From the cell containing the given text, extract its center point as (X, Y) coordinate. 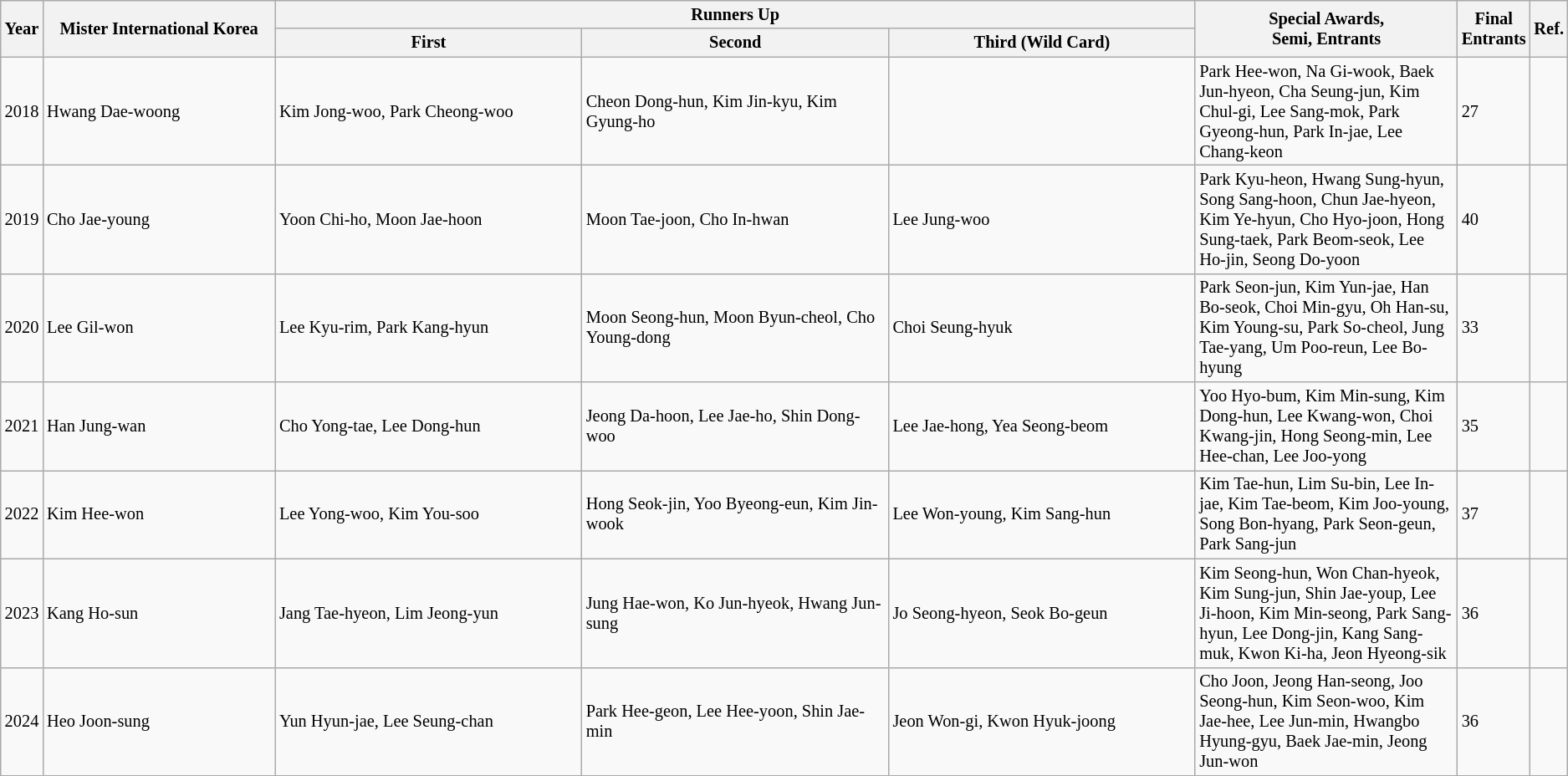
Heo Joon-sung (159, 722)
Lee Yong-woo, Kim You-soo (428, 514)
Jang Tae-hyeon, Lim Jeong-yun (428, 613)
Moon Tae-joon, Cho In-hwan (736, 219)
2021 (22, 426)
2020 (22, 328)
Park Hee-geon, Lee Hee-yoon, Shin Jae-min (736, 722)
Lee Gil-won (159, 328)
Third (Wild Card) (1042, 43)
Cho Joon, Jeong Han-seong, Joo Seong-hun, Kim Seon-woo, Kim Jae-hee, Lee Jun-min, Hwangbo Hyung-gyu, Baek Jae-min, Jeong Jun-won (1326, 722)
Ref. (1549, 28)
Cheon Dong-hun, Kim Jin-kyu, Kim Gyung-ho (736, 111)
2024 (22, 722)
Lee Jae-hong, Yea Seong-beom (1042, 426)
2023 (22, 613)
Mister International Korea (159, 28)
40 (1494, 219)
Hong Seok-jin, Yoo Byeong-eun, Kim Jin-wook (736, 514)
Lee Kyu-rim, Park Kang-hyun (428, 328)
Second (736, 43)
Jeong Da-hoon, Lee Jae-ho, Shin Dong-woo (736, 426)
27 (1494, 111)
2018 (22, 111)
Choi Seung-hyuk (1042, 328)
First (428, 43)
Park Seon-jun, Kim Yun-jae, Han Bo-seok, Choi Min-gyu, Oh Han-su, Kim Young-su, Park So-cheol, Jung Tae-yang, Um Poo-reun, Lee Bo- hyung (1326, 328)
Kim Jong-woo, Park Cheong-woo (428, 111)
Special Awards,Semi, Entrants (1326, 28)
Yun Hyun-jae, Lee Seung-chan (428, 722)
Yoo Hyo-bum, Kim Min-sung, Kim Dong-hun, Lee Kwang-won, Choi Kwang-jin, Hong Seong-min, Lee Hee-chan, Lee Joo-yong (1326, 426)
Year (22, 28)
Cho Yong-tae, Lee Dong-hun (428, 426)
Han Jung-wan (159, 426)
Kim Hee-won (159, 514)
37 (1494, 514)
Hwang Dae-woong (159, 111)
Park Kyu-heon, Hwang Sung-hyun, Song Sang-hoon, Chun Jae-hyeon, Kim Ye-hyun, Cho Hyo-joon, Hong Sung-taek, Park Beom-seok, Lee Ho-jin, Seong Do-yoon (1326, 219)
Final Entrants (1494, 28)
Jung Hae-won, Ko Jun-hyeok, Hwang Jun-sung (736, 613)
2022 (22, 514)
2019 (22, 219)
Kim Tae-hun, Lim Su-bin, Lee In-jae, Kim Tae-beom, Kim Joo-young, Song Bon-hyang, Park Seon-geun, Park Sang-jun (1326, 514)
Runners Up (735, 14)
Yoon Chi-ho, Moon Jae-hoon (428, 219)
Jeon Won-gi, Kwon Hyuk-joong (1042, 722)
Lee Jung-woo (1042, 219)
Kang Ho-sun (159, 613)
Cho Jae-young (159, 219)
Lee Won-young, Kim Sang-hun (1042, 514)
35 (1494, 426)
Park Hee-won, Na Gi-wook, Baek Jun-hyeon, Cha Seung-jun, Kim Chul-gi, Lee Sang-mok, Park Gyeong-hun, Park In-jae, Lee Chang-keon (1326, 111)
33 (1494, 328)
Jo Seong-hyeon, Seok Bo-geun (1042, 613)
Moon Seong-hun, Moon Byun-cheol, Cho Young-dong (736, 328)
